Provide the (X, Y) coordinate of the cell's center where the given text is located.  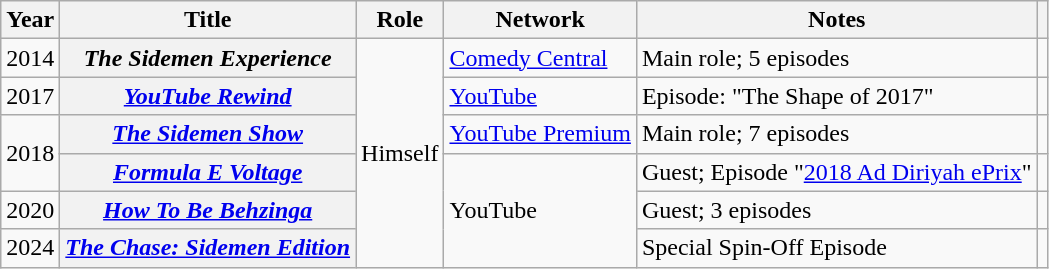
The Chase: Sidemen Edition (208, 248)
Episode: "The Shape of 2017" (836, 96)
Year (30, 20)
Role (400, 20)
Himself (400, 153)
2018 (30, 153)
Formula E Voltage (208, 172)
How To Be Behzinga (208, 210)
The Sidemen Show (208, 134)
Main role; 5 episodes (836, 58)
2024 (30, 248)
YouTube Rewind (208, 96)
Comedy Central (540, 58)
The Sidemen Experience (208, 58)
2014 (30, 58)
Guest; 3 episodes (836, 210)
Main role; 7 episodes (836, 134)
Notes (836, 20)
Guest; Episode "2018 Ad Diriyah ePrix" (836, 172)
2017 (30, 96)
Network (540, 20)
2020 (30, 210)
YouTube Premium (540, 134)
Title (208, 20)
Special Spin-Off Episode (836, 248)
